For the text-containing cell, return its midpoint in [x, y] coordinate format. 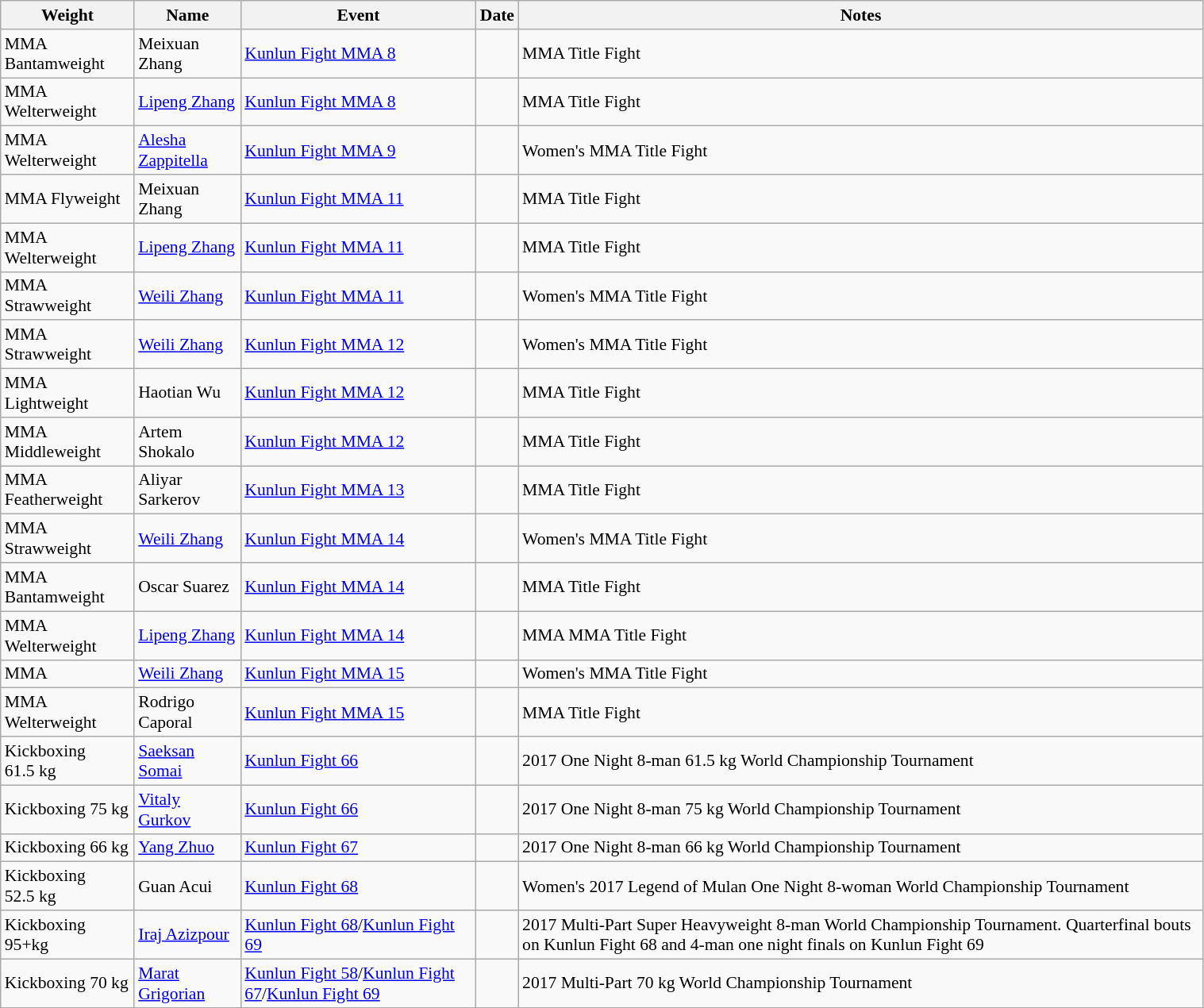
MMA MMA Title Fight [860, 635]
Artem Shokalo [187, 441]
MMA Featherweight [67, 491]
Name [187, 15]
Kunlun Fight 58/Kunlun Fight 67/Kunlun Fight 69 [358, 983]
MMA [67, 674]
2017 One Night 8-man 75 kg World Championship Tournament [860, 810]
Rodrigo Caporal [187, 713]
Event [358, 15]
Yang Zhuo [187, 848]
Alesha Zappitella [187, 151]
Aliyar Sarkerov [187, 491]
2017 One Night 8-man 61.5 kg World Championship Tournament [860, 760]
Kunlun Fight MMA 13 [358, 491]
Vitaly Gurkov [187, 810]
Kickboxing 61.5 kg [67, 760]
Kunlun Fight 68 [358, 886]
Kickboxing 95+kg [67, 935]
Kunlun Fight 67 [358, 848]
Marat Grigorian [187, 983]
Kickboxing 66 kg [67, 848]
Weight [67, 15]
Kunlun Fight MMA 9 [358, 151]
Date [497, 15]
Iraj Azizpour [187, 935]
Women's 2017 Legend of Mulan One Night 8-woman World Championship Tournament [860, 886]
2017 One Night 8-man 66 kg World Championship Tournament [860, 848]
MMA Flyweight [67, 198]
Saeksan Somai [187, 760]
MMA Lightweight [67, 394]
MMA Middleweight [67, 441]
Oscar Suarez [187, 587]
Kickboxing 52.5 kg [67, 886]
2017 Multi-Part 70 kg World Championship Tournament [860, 983]
Guan Acui [187, 886]
Kickboxing 75 kg [67, 810]
Kickboxing 70 kg [67, 983]
Haotian Wu [187, 394]
Kunlun Fight 68/Kunlun Fight 69 [358, 935]
Notes [860, 15]
